Locate the cell with the specified text and output its [X, Y] center coordinate. 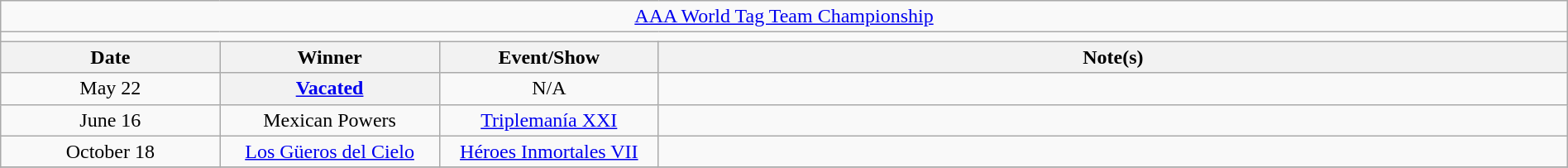
Note(s) [1113, 57]
October 18 [111, 151]
AAA World Tag Team Championship [784, 17]
Héroes Inmortales VII [549, 151]
Mexican Powers [329, 120]
Los Güeros del Cielo [329, 151]
Vacated [329, 89]
Date [111, 57]
Triplemanía XXI [549, 120]
May 22 [111, 89]
Winner [329, 57]
Event/Show [549, 57]
June 16 [111, 120]
N/A [549, 89]
